Search for the cell housing the specified text and yield its (X, Y) center coordinate. 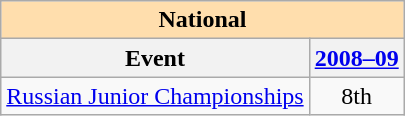
Russian Junior Championships (155, 96)
2008–09 (356, 58)
National (202, 20)
Event (155, 58)
8th (356, 96)
